Extract the (x, y) coordinate from the center of the cell holding the provided text.  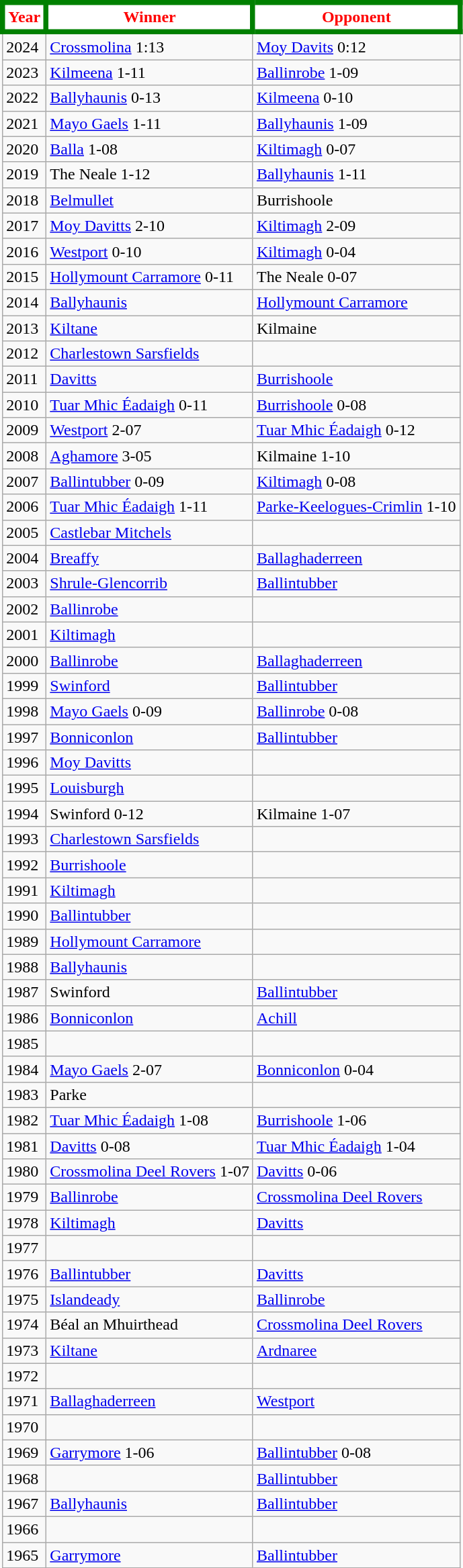
1998 (24, 711)
Moy Davitts (150, 763)
Year (24, 17)
Garrymore 1-06 (150, 1452)
1966 (24, 1529)
Mayo Gaels 1-11 (150, 124)
Tuar Mhic Éadaigh 1-04 (356, 1146)
1970 (24, 1427)
2005 (24, 533)
Hollymount Carramore 0-11 (150, 277)
1988 (24, 967)
2016 (24, 251)
Tuar Mhic Éadaigh 1-11 (150, 507)
Opponent (356, 17)
2017 (24, 226)
2015 (24, 277)
1995 (24, 788)
1990 (24, 916)
2002 (24, 609)
1986 (24, 1018)
Castlebar Mitchels (150, 533)
Davitts 0-06 (356, 1172)
Westport 2-07 (150, 430)
1977 (24, 1248)
Ballintubber 0-08 (356, 1452)
Aghamore 3-05 (150, 456)
1991 (24, 890)
Ballyhaunis 0-13 (150, 98)
Ardnaree (356, 1350)
1987 (24, 993)
2024 (24, 46)
2008 (24, 456)
1980 (24, 1172)
Winner (150, 17)
2013 (24, 328)
1969 (24, 1452)
Parke (150, 1095)
Crossmolina Deel Rovers 1-07 (150, 1172)
1971 (24, 1401)
1976 (24, 1274)
1975 (24, 1299)
Garrymore (150, 1555)
The Neale 0-07 (356, 277)
Moy Davits 0:12 (356, 46)
Westport 0-10 (150, 251)
Kiltimagh 0-07 (356, 149)
Kilmaine (356, 328)
1972 (24, 1376)
Islandeady (150, 1299)
Kilmaine 1-07 (356, 814)
Achill (356, 1018)
Belmullet (150, 200)
Louisburgh (150, 788)
Kiltimagh 2-09 (356, 226)
Ballinrobe 0-08 (356, 711)
1967 (24, 1504)
Mayo Gaels 0-09 (150, 711)
Balla 1-08 (150, 149)
1997 (24, 737)
Parke-Keelogues-Crimlin 1-10 (356, 507)
2007 (24, 481)
1993 (24, 839)
2018 (24, 200)
2021 (24, 124)
Moy Davitts 2-10 (150, 226)
2010 (24, 405)
Ballinrobe 1-09 (356, 73)
1989 (24, 941)
1994 (24, 814)
1992 (24, 865)
Béal an Mhuirthead (150, 1325)
2022 (24, 98)
2001 (24, 635)
Crossmolina 1:13 (150, 46)
2006 (24, 507)
The Neale 1-12 (150, 175)
Burrishoole 1-06 (356, 1120)
1978 (24, 1223)
Swinford 0-12 (150, 814)
Westport (356, 1401)
1996 (24, 763)
1985 (24, 1044)
Mayo Gaels 2-07 (150, 1069)
Ballyhaunis 1-09 (356, 124)
Breaffy (150, 558)
1968 (24, 1478)
Burrishoole 0-08 (356, 405)
2003 (24, 584)
Tuar Mhic Éadaigh 0-12 (356, 430)
Ballyhaunis 1-11 (356, 175)
2012 (24, 354)
Kiltimagh 0-04 (356, 251)
2009 (24, 430)
2011 (24, 379)
Kilmaine 1-10 (356, 456)
2019 (24, 175)
1984 (24, 1069)
Kilmeena 1-11 (150, 73)
2004 (24, 558)
Tuar Mhic Éadaigh 0-11 (150, 405)
Bonniconlon 0-04 (356, 1069)
1973 (24, 1350)
Kiltimagh 0-08 (356, 481)
Tuar Mhic Éadaigh 1-08 (150, 1120)
1965 (24, 1555)
2020 (24, 149)
2023 (24, 73)
Davitts 0-08 (150, 1146)
Shrule-Glencorrib (150, 584)
1983 (24, 1095)
1982 (24, 1120)
2014 (24, 302)
1974 (24, 1325)
1979 (24, 1197)
Kilmeena 0-10 (356, 98)
Ballintubber 0-09 (150, 481)
1981 (24, 1146)
1999 (24, 686)
2000 (24, 660)
